Return [x, y] of the center of cell containing provided text 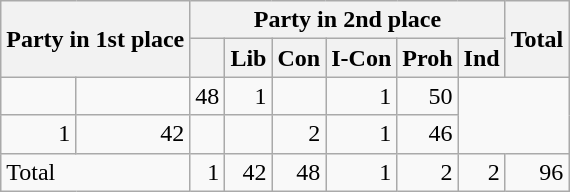
Party in 1st place [96, 39]
Proh [428, 58]
Ind [482, 58]
I-Con [362, 58]
Lib [248, 58]
Con [299, 58]
Party in 2nd place [348, 20]
50 [428, 96]
96 [537, 172]
46 [428, 134]
